Pinpoint the cell where the given text exists, returning its [x, y] midpoint coordinate. 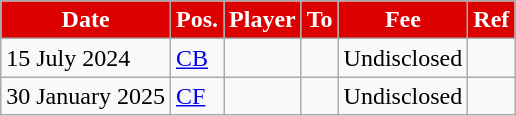
CB [196, 58]
Pos. [196, 20]
CF [196, 96]
Fee [403, 20]
Player [263, 20]
Ref [492, 20]
To [320, 20]
Date [86, 20]
15 July 2024 [86, 58]
30 January 2025 [86, 96]
